Scan for the cell matching the given text and deliver its (x, y) coordinate at center. 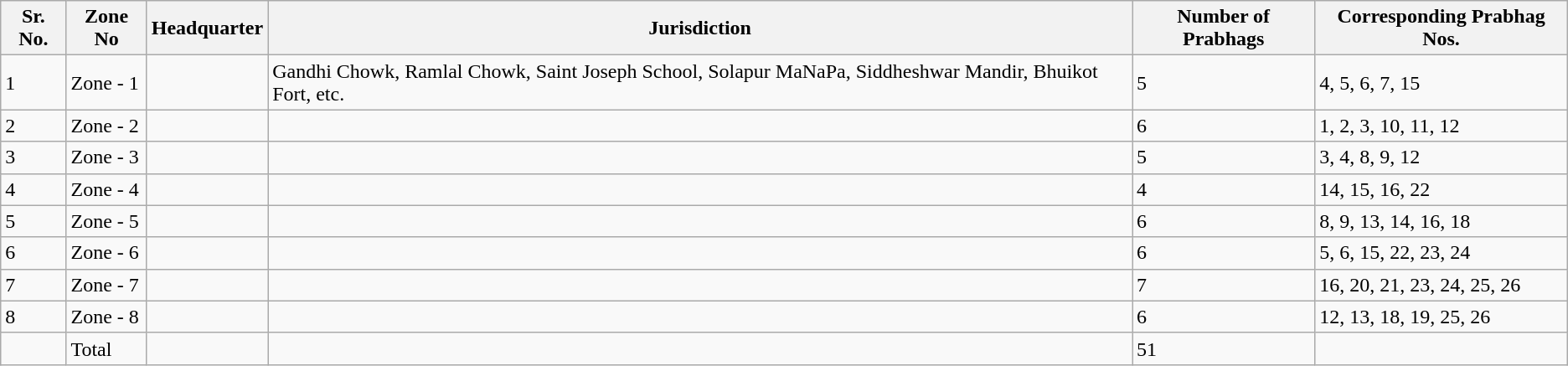
Headquarter (207, 28)
Sr. No. (34, 28)
Zone - 3 (106, 157)
Zone - 1 (106, 82)
16, 20, 21, 23, 24, 25, 26 (1441, 285)
Corresponding Prabhag Nos. (1441, 28)
Total (106, 348)
51 (1224, 348)
3, 4, 8, 9, 12 (1441, 157)
8 (34, 317)
Zone - 6 (106, 253)
Number of Prabhags (1224, 28)
Zone - 7 (106, 285)
1, 2, 3, 10, 11, 12 (1441, 126)
Zone - 5 (106, 221)
Gandhi Chowk, Ramlal Chowk, Saint Joseph School, Solapur MaNaPa, Siddheshwar Mandir, Bhuikot Fort, etc. (700, 82)
Zone - 4 (106, 189)
4, 5, 6, 7, 15 (1441, 82)
1 (34, 82)
2 (34, 126)
Zone - 2 (106, 126)
Zone No (106, 28)
14, 15, 16, 22 (1441, 189)
12, 13, 18, 19, 25, 26 (1441, 317)
Zone - 8 (106, 317)
Jurisdiction (700, 28)
3 (34, 157)
8, 9, 13, 14, 16, 18 (1441, 221)
5, 6, 15, 22, 23, 24 (1441, 253)
